For the text-containing cell, return its midpoint in [X, Y] coordinate format. 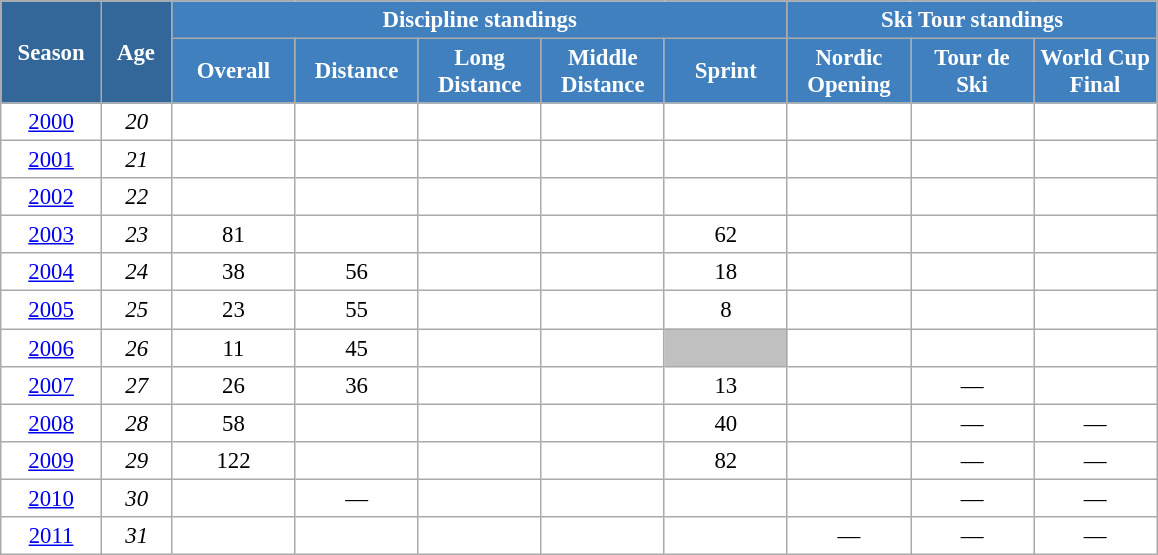
Long Distance [480, 72]
122 [234, 460]
NordicOpening [848, 72]
2006 [52, 348]
62 [726, 235]
30 [136, 498]
81 [234, 235]
13 [726, 385]
38 [234, 273]
8 [726, 310]
Ski Tour standings [972, 20]
56 [356, 273]
Age [136, 52]
21 [136, 160]
82 [726, 460]
World CupFinal [1096, 72]
2009 [52, 460]
40 [726, 423]
2007 [52, 385]
2001 [52, 160]
45 [356, 348]
18 [726, 273]
2010 [52, 498]
Season [52, 52]
55 [356, 310]
Overall [234, 72]
58 [234, 423]
2003 [52, 235]
2005 [52, 310]
Sprint [726, 72]
2002 [52, 197]
2008 [52, 423]
22 [136, 197]
29 [136, 460]
2011 [52, 536]
Tour deSki [972, 72]
Distance [356, 72]
2000 [52, 122]
11 [234, 348]
28 [136, 423]
20 [136, 122]
24 [136, 273]
25 [136, 310]
36 [356, 385]
Middle Distance [602, 72]
31 [136, 536]
27 [136, 385]
Discipline standings [480, 20]
2004 [52, 273]
